From the cell containing the given text, extract its center point as [x, y] coordinate. 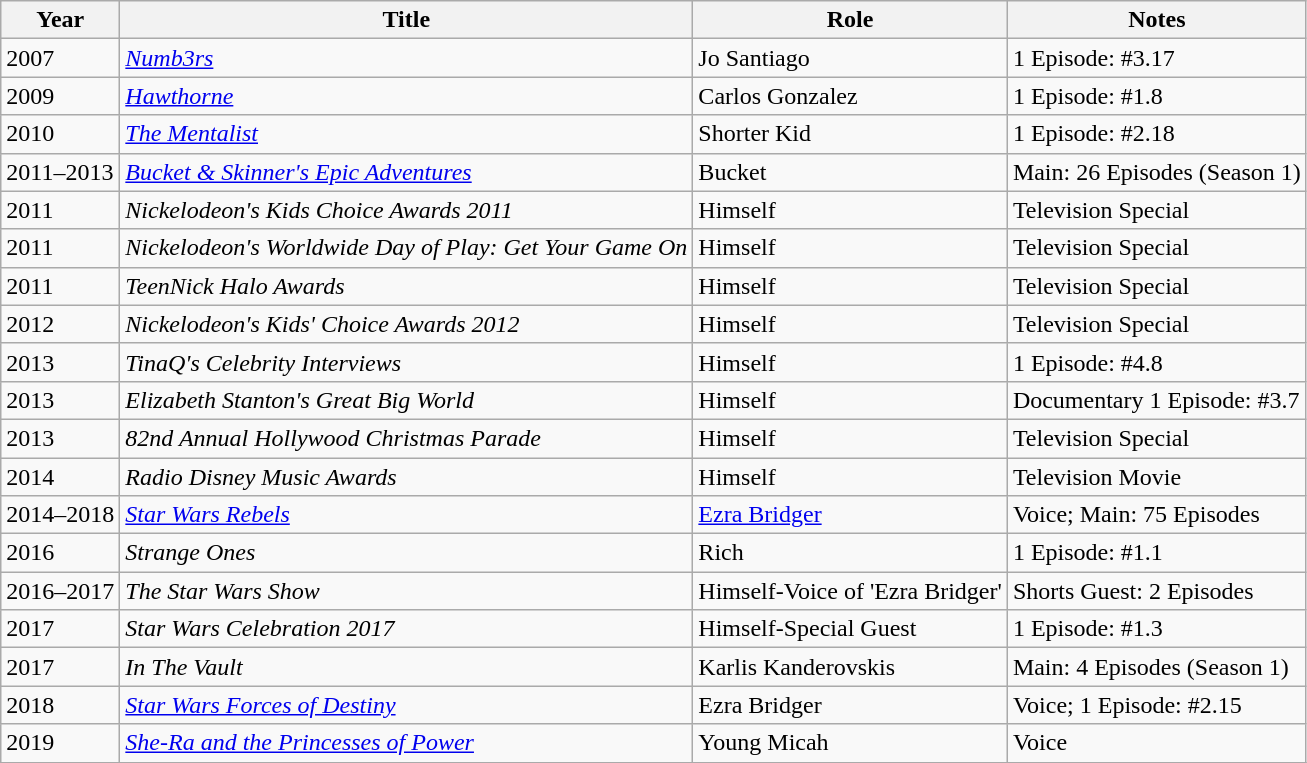
Documentary 1 Episode: #3.7 [1156, 400]
Main: 26 Episodes (Season 1) [1156, 172]
Star Wars Celebration 2017 [406, 629]
2016 [60, 553]
Shorts Guest: 2 Episodes [1156, 591]
Elizabeth Stanton's Great Big World [406, 400]
Star Wars Forces of Destiny [406, 705]
2011–2013 [60, 172]
The Star Wars Show [406, 591]
Radio Disney Music Awards [406, 477]
Rich [850, 553]
82nd Annual Hollywood Christmas Parade [406, 438]
2014–2018 [60, 515]
2014 [60, 477]
2007 [60, 58]
Shorter Kid [850, 134]
Voice; Main: 75 Episodes [1156, 515]
2019 [60, 743]
In The Vault [406, 667]
Voice; 1 Episode: #2.15 [1156, 705]
Main: 4 Episodes (Season 1) [1156, 667]
Numb3rs [406, 58]
TinaQ's Celebrity Interviews [406, 362]
Karlis Kanderovskis [850, 667]
She-Ra and the Princesses of Power [406, 743]
1 Episode: #1.1 [1156, 553]
Title [406, 20]
The Mentalist [406, 134]
Strange Ones [406, 553]
1 Episode: #4.8 [1156, 362]
Television Movie [1156, 477]
2018 [60, 705]
Nickelodeon's Kids Choice Awards 2011 [406, 210]
1 Episode: #2.18 [1156, 134]
Carlos Gonzalez [850, 96]
Role [850, 20]
Hawthorne [406, 96]
TeenNick Halo Awards [406, 286]
Year [60, 20]
1 Episode: #3.17 [1156, 58]
Nickelodeon's Worldwide Day of Play: Get Your Game On [406, 248]
2012 [60, 324]
Himself-Voice of 'Ezra Bridger' [850, 591]
Star Wars Rebels [406, 515]
Himself-Special Guest [850, 629]
Young Micah [850, 743]
Bucket & Skinner's Epic Adventures [406, 172]
2016–2017 [60, 591]
Voice [1156, 743]
Nickelodeon's Kids' Choice Awards 2012 [406, 324]
2010 [60, 134]
Notes [1156, 20]
1 Episode: #1.3 [1156, 629]
Bucket [850, 172]
2009 [60, 96]
1 Episode: #1.8 [1156, 96]
Jo Santiago [850, 58]
